Capture the cell that displays the provided text and extract its [x, y] central coordinate. 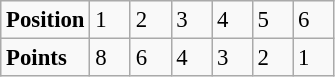
5 [272, 20]
Position [46, 20]
8 [110, 58]
Points [46, 58]
